Find where the given text appears and provide that cell's center as (X, Y) coordinate. 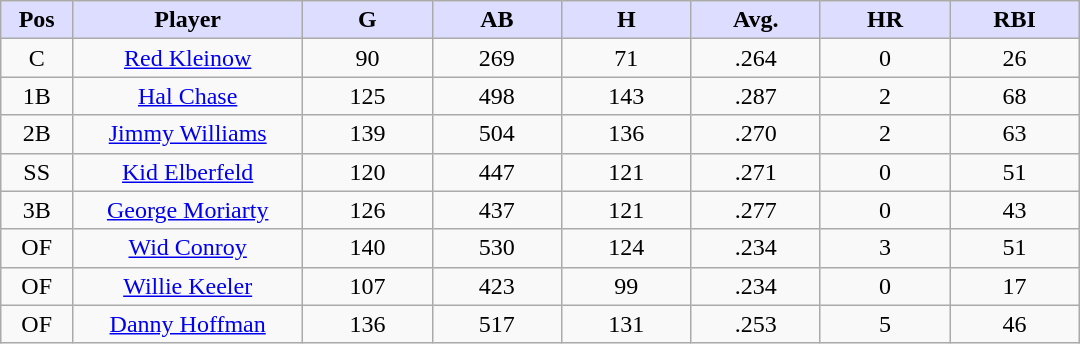
140 (368, 248)
3 (884, 248)
.287 (756, 96)
Red Kleinow (188, 58)
125 (368, 96)
.253 (756, 324)
63 (1014, 134)
124 (626, 248)
G (368, 20)
George Moriarty (188, 210)
46 (1014, 324)
H (626, 20)
Jimmy Williams (188, 134)
107 (368, 286)
447 (496, 172)
99 (626, 286)
Danny Hoffman (188, 324)
423 (496, 286)
Player (188, 20)
HR (884, 20)
504 (496, 134)
.277 (756, 210)
437 (496, 210)
1B (37, 96)
.270 (756, 134)
Wid Conroy (188, 248)
Willie Keeler (188, 286)
AB (496, 20)
C (37, 58)
43 (1014, 210)
143 (626, 96)
Pos (37, 20)
120 (368, 172)
.271 (756, 172)
5 (884, 324)
17 (1014, 286)
Avg. (756, 20)
71 (626, 58)
498 (496, 96)
Hal Chase (188, 96)
139 (368, 134)
530 (496, 248)
517 (496, 324)
269 (496, 58)
2B (37, 134)
90 (368, 58)
Kid Elberfeld (188, 172)
26 (1014, 58)
3B (37, 210)
SS (37, 172)
126 (368, 210)
.264 (756, 58)
68 (1014, 96)
RBI (1014, 20)
131 (626, 324)
